Determine the (x, y) coordinate at the center of the cell enclosing the given text.  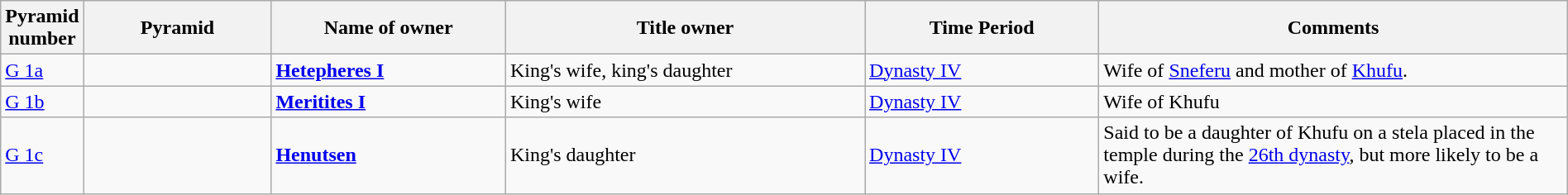
G 1c (42, 155)
King's wife (685, 102)
G 1b (42, 102)
Hetepheres I (389, 70)
Title owner (685, 28)
Wife of Sneferu and mother of Khufu. (1333, 70)
Henutsen (389, 155)
G 1a (42, 70)
King's daughter (685, 155)
Comments (1333, 28)
King's wife, king's daughter (685, 70)
Said to be a daughter of Khufu on a stela placed in the temple during the 26th dynasty, but more likely to be a wife. (1333, 155)
Time Period (982, 28)
Name of owner (389, 28)
Pyramid number (42, 28)
Meritites I (389, 102)
Pyramid (177, 28)
Wife of Khufu (1333, 102)
